Search for the cell housing the specified text and yield its (x, y) center coordinate. 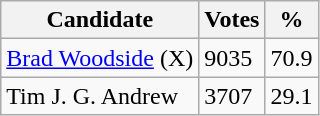
Candidate (100, 20)
Brad Woodside (X) (100, 58)
3707 (232, 96)
% (292, 20)
Votes (232, 20)
Tim J. G. Andrew (100, 96)
70.9 (292, 58)
9035 (232, 58)
29.1 (292, 96)
